Find where the given text appears and provide that cell's center as [x, y] coordinate. 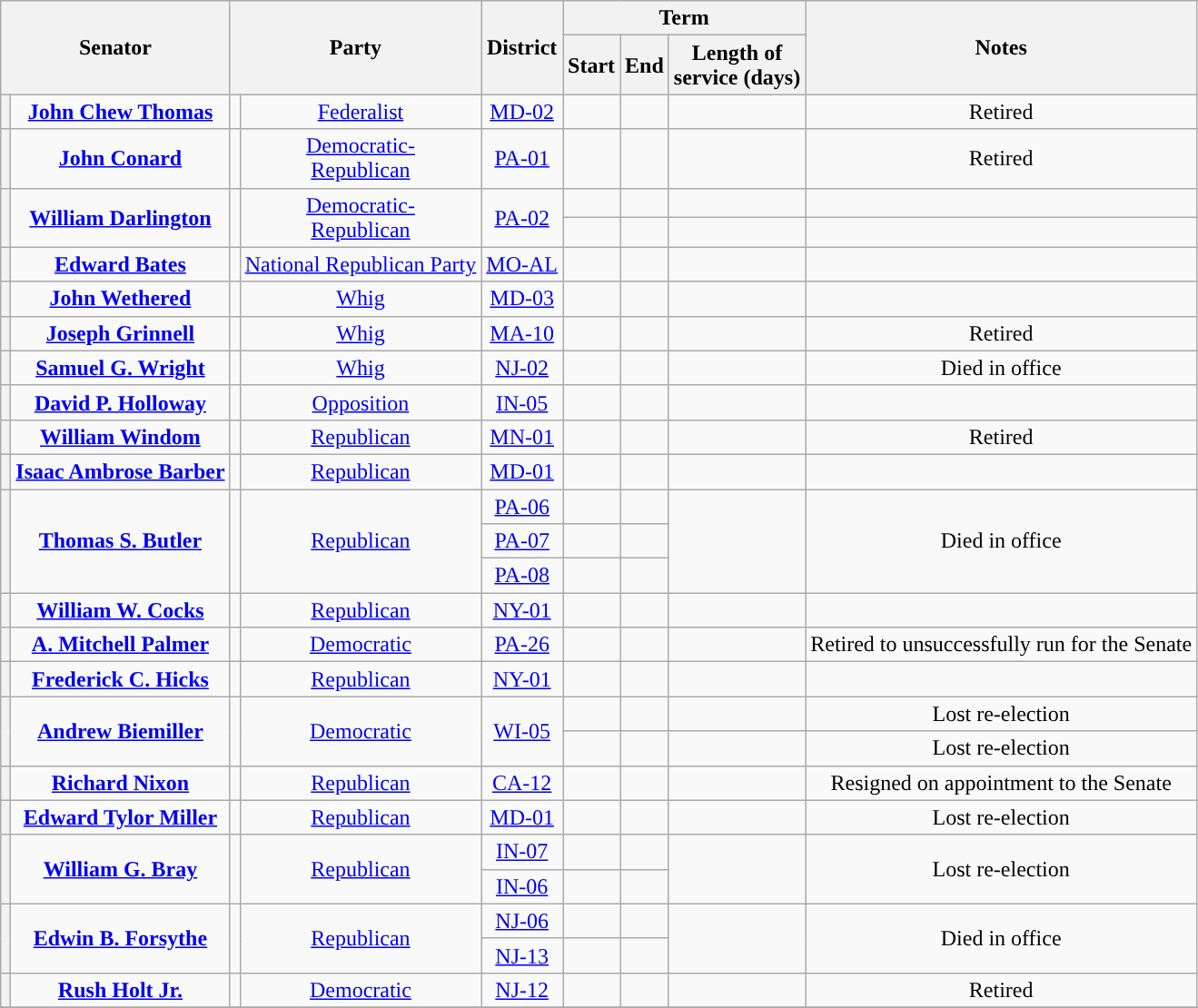
William Darlington [120, 218]
Notes [1001, 47]
Opposition [361, 402]
William Windom [120, 437]
MA-10 [522, 333]
A. Mitchell Palmer [120, 645]
MD-03 [522, 299]
WI-05 [522, 731]
David P. Holloway [120, 402]
MN-01 [522, 437]
Richard Nixon [120, 783]
PA-02 [522, 218]
CA-12 [522, 783]
Resigned on appointment to the Senate [1001, 783]
MO-AL [522, 264]
Frederick C. Hicks [120, 679]
John Wethered [120, 299]
District [522, 47]
End [645, 65]
John Conard [120, 158]
NJ-12 [522, 990]
Retired to unsuccessfully run for the Senate [1001, 645]
PA-01 [522, 158]
Edward Tylor Miller [120, 817]
IN-06 [522, 886]
NJ-06 [522, 921]
NJ-02 [522, 368]
PA-26 [522, 645]
Samuel G. Wright [120, 368]
IN-07 [522, 852]
PA-06 [522, 506]
IN-05 [522, 402]
Rush Holt Jr. [120, 990]
Joseph Grinnell [120, 333]
Isaac Ambrose Barber [120, 471]
MD-02 [522, 112]
William W. Cocks [120, 610]
Start [592, 65]
Edward Bates [120, 264]
PA-07 [522, 541]
Edwin B. Forsythe [120, 938]
John Chew Thomas [120, 112]
Party [356, 47]
William G. Bray [120, 869]
Term [685, 18]
Andrew Biemiller [120, 731]
Senator [115, 47]
PA-08 [522, 576]
NJ-13 [522, 955]
Federalist [361, 112]
Length ofservice (days) [737, 65]
Thomas S. Butler [120, 540]
National Republican Party [361, 264]
